Capture the cell that displays the provided text and extract its [X, Y] central coordinate. 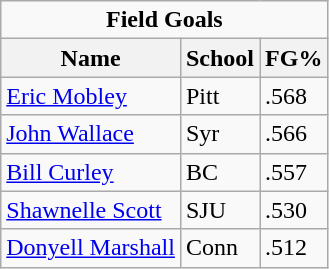
.566 [294, 134]
School [220, 58]
.530 [294, 210]
Field Goals [164, 20]
BC [220, 172]
Conn [220, 248]
FG% [294, 58]
Pitt [220, 96]
John Wallace [91, 134]
.512 [294, 248]
Shawnelle Scott [91, 210]
.568 [294, 96]
Syr [220, 134]
Bill Curley [91, 172]
Donyell Marshall [91, 248]
.557 [294, 172]
Eric Mobley [91, 96]
Name [91, 58]
SJU [220, 210]
